From the cell containing the given text, extract its center point as (X, Y) coordinate. 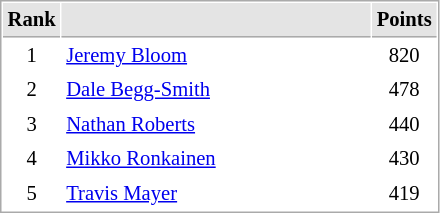
3 (32, 124)
2 (32, 90)
430 (404, 158)
440 (404, 124)
Rank (32, 20)
478 (404, 90)
1 (32, 56)
5 (32, 194)
4 (32, 158)
Jeremy Bloom (216, 56)
Dale Begg-Smith (216, 90)
Travis Mayer (216, 194)
Nathan Roberts (216, 124)
419 (404, 194)
Mikko Ronkainen (216, 158)
820 (404, 56)
Points (404, 20)
